Pinpoint the cell where the given text exists, returning its (X, Y) midpoint coordinate. 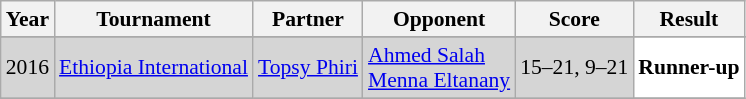
Ethiopia International (154, 68)
Runner-up (688, 68)
Partner (308, 19)
Topsy Phiri (308, 68)
Ahmed Salah Menna Eltanany (439, 68)
Tournament (154, 19)
Result (688, 19)
Opponent (439, 19)
15–21, 9–21 (574, 68)
Score (574, 19)
2016 (28, 68)
Year (28, 19)
